Detect which cell encompasses the target text, then output its (x, y) center coordinate. 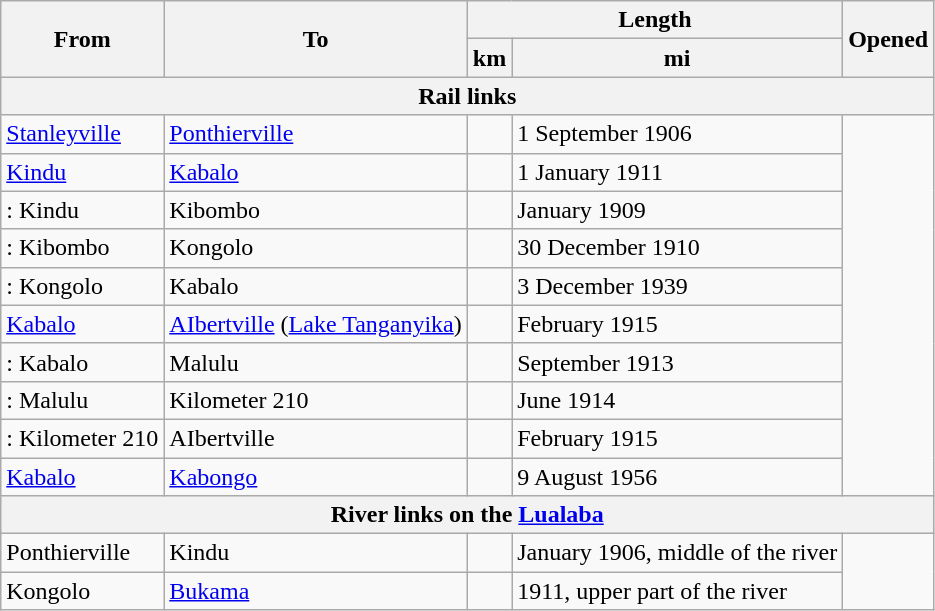
June 1914 (678, 400)
: Malulu (82, 400)
: Kongolo (82, 286)
30 December 1910 (678, 248)
To (316, 39)
AIbertville (316, 438)
AIbertville (Lake Tanganyika) (316, 324)
Length (654, 20)
Bukama (316, 591)
km (489, 58)
September 1913 (678, 362)
mi (678, 58)
: Kibombo (82, 248)
January 1906, middle of the river (678, 553)
1 January 1911 (678, 172)
3 December 1939 (678, 286)
From (82, 39)
Rail links (468, 96)
: Kilometer 210 (82, 438)
Malulu (316, 362)
: Kindu (82, 210)
Kibombo (316, 210)
River links on the Lualaba (468, 515)
Stanleyville (82, 134)
Kabongo (316, 477)
Kilometer 210 (316, 400)
1911, upper part of the river (678, 591)
9 August 1956 (678, 477)
: Kabalo (82, 362)
January 1909 (678, 210)
1 September 1906 (678, 134)
Opened (888, 39)
